Identify which cell holds the provided text, then report its (X, Y) central coordinate. 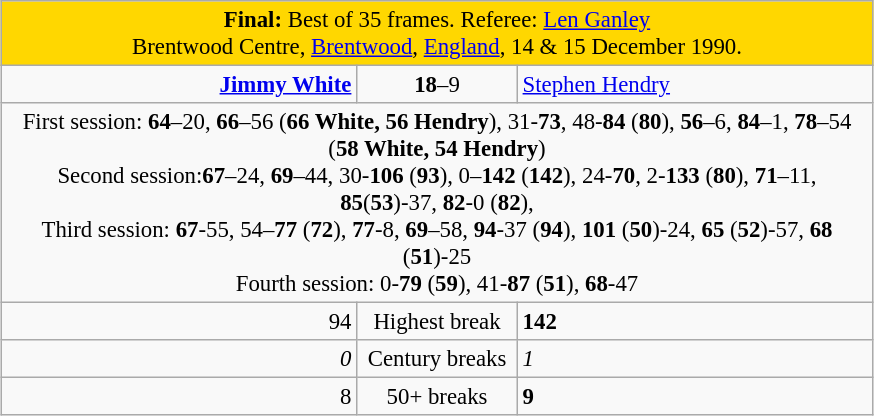
Century breaks (438, 359)
94 (179, 322)
Stephen Hendry (695, 85)
Highest break (438, 322)
142 (695, 322)
18–9 (438, 85)
1 (695, 359)
8 (179, 397)
50+ breaks (438, 397)
9 (695, 397)
Jimmy White (179, 85)
0 (179, 359)
Final: Best of 35 frames. Referee: Len Ganley Brentwood Centre, Brentwood, England, 14 & 15 December 1990. (437, 34)
